Pinpoint the cell where the given text exists, returning its (X, Y) midpoint coordinate. 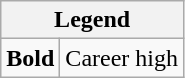
Bold (30, 58)
Legend (92, 20)
Career high (122, 58)
